Determine the (x, y) coordinate at the center of the cell enclosing the given text.  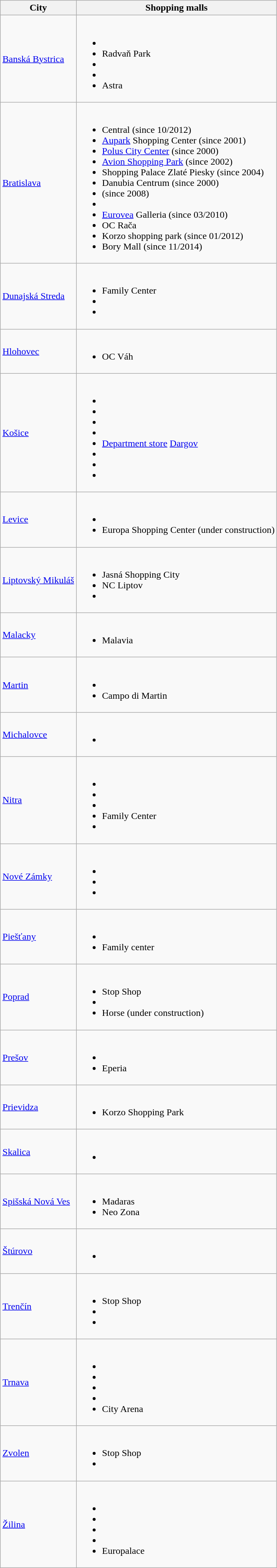
Košice (39, 433)
Štúrovo (39, 1251)
Banská Bystrica (39, 59)
Žilina (39, 1524)
Trenčín (39, 1306)
Nové Zámky (39, 876)
Spišská Nová Ves (39, 1201)
Bratislava (39, 183)
Dunajská Streda (39, 296)
Family center (177, 937)
Poprad (39, 997)
Europalace (177, 1524)
Michalovce (39, 734)
City (39, 8)
Malacky (39, 635)
Prešov (39, 1058)
Prievidza (39, 1107)
Nitra (39, 800)
Skalica (39, 1151)
Europa Shopping Center (under construction) (177, 520)
Department store Dargov (177, 433)
Radvaň ParkAstra (177, 59)
OC Váh (177, 351)
Trnava (39, 1383)
Levice (39, 520)
Piešťany (39, 937)
Eperia (177, 1058)
Hlohovec (39, 351)
Martin (39, 685)
Malavia (177, 635)
Jasná Shopping CityNC Liptov (177, 580)
Liptovský Mikuláš (39, 580)
Korzo Shopping Park (177, 1107)
MadarasNeo Zona (177, 1201)
Campo di Martin (177, 685)
Zvolen (39, 1453)
Shopping malls (177, 8)
Stop ShopHorse (under construction) (177, 997)
City Arena (177, 1383)
